Capture the cell that displays the provided text and extract its (x, y) central coordinate. 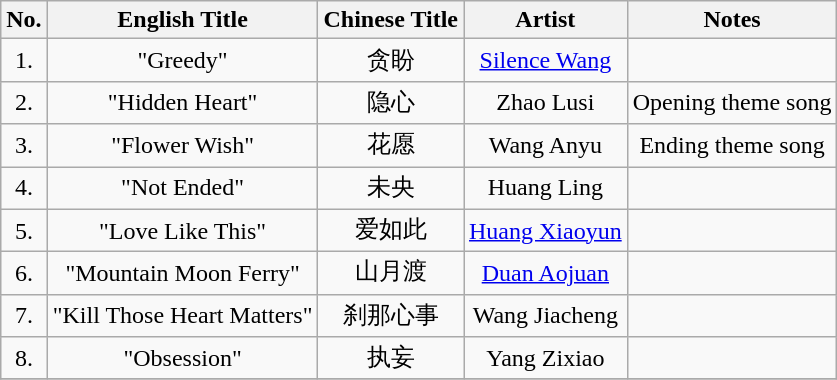
Chinese Title (391, 20)
3. (24, 146)
隐心 (391, 102)
Artist (546, 20)
2. (24, 102)
山月渡 (391, 274)
No. (24, 20)
"Mountain Moon Ferry" (182, 274)
4. (24, 188)
Yang Zixiao (546, 358)
花愿 (391, 146)
爱如此 (391, 230)
Huang Xiaoyun (546, 230)
Zhao Lusi (546, 102)
贪盼 (391, 60)
刹那心事 (391, 316)
"Hidden Heart" (182, 102)
Ending theme song (732, 146)
Wang Jiacheng (546, 316)
Silence Wang (546, 60)
"Not Ended" (182, 188)
7. (24, 316)
Huang Ling (546, 188)
"Love Like This" (182, 230)
5. (24, 230)
Opening theme song (732, 102)
Duan Aojuan (546, 274)
1. (24, 60)
执妄 (391, 358)
"Kill Those Heart Matters" (182, 316)
Wang Anyu (546, 146)
English Title (182, 20)
8. (24, 358)
"Flower Wish" (182, 146)
6. (24, 274)
"Obsession" (182, 358)
未央 (391, 188)
Notes (732, 20)
"Greedy" (182, 60)
